Return the (X, Y) coordinate for the center point of the cell that contains the specified text.  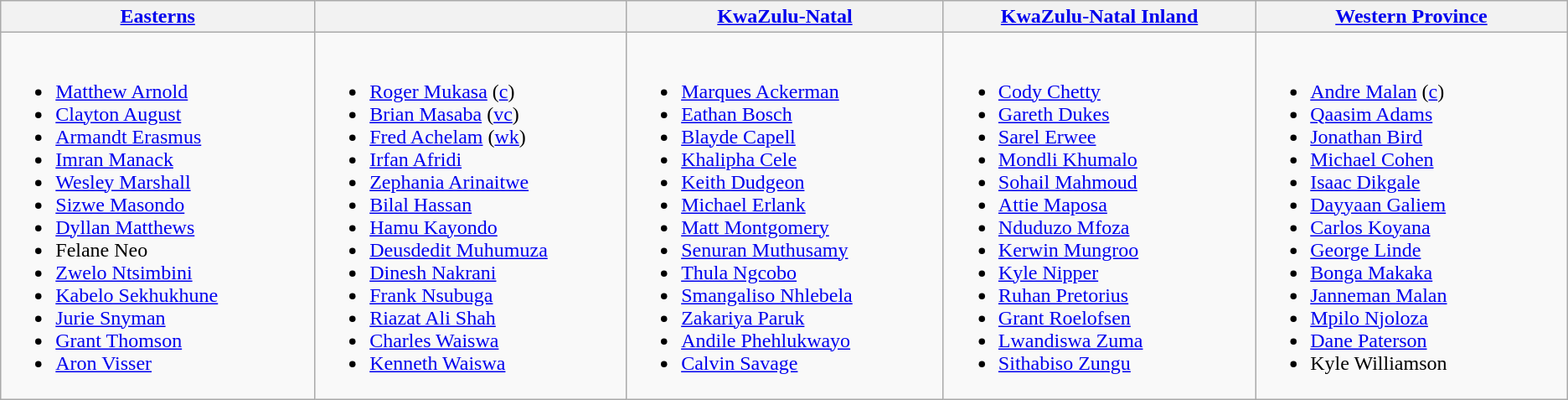
KwaZulu-Natal (786, 17)
Western Province (1412, 17)
KwaZulu-Natal Inland (1099, 17)
Easterns (157, 17)
